Identify which cell holds the provided text, then report its (X, Y) central coordinate. 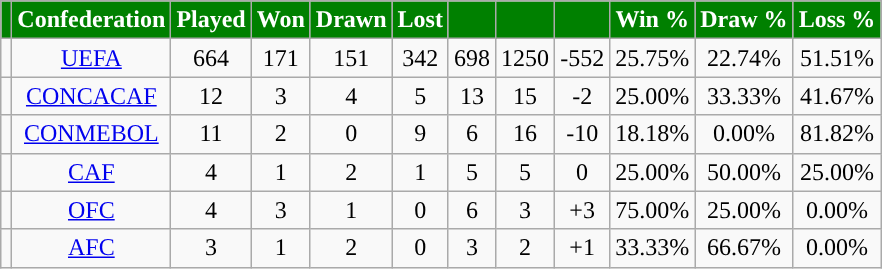
Won (280, 20)
342 (420, 58)
16 (526, 134)
15 (526, 96)
AFC (92, 248)
12 (211, 96)
9 (420, 134)
664 (211, 58)
-10 (582, 134)
151 (351, 58)
Draw % (744, 20)
25.75% (652, 58)
-2 (582, 96)
Win % (652, 20)
CAF (92, 172)
Played (211, 20)
50.00% (744, 172)
18.18% (652, 134)
-552 (582, 58)
11 (211, 134)
CONCACAF (92, 96)
22.74% (744, 58)
171 (280, 58)
Drawn (351, 20)
UEFA (92, 58)
Lost (420, 20)
OFC (92, 210)
13 (472, 96)
CONMEBOL (92, 134)
66.67% (744, 248)
81.82% (837, 134)
Confederation (92, 20)
Loss % (837, 20)
+3 (582, 210)
1250 (526, 58)
698 (472, 58)
51.51% (837, 58)
75.00% (652, 210)
+1 (582, 248)
41.67% (837, 96)
